Return (x, y) of the center of cell containing provided text 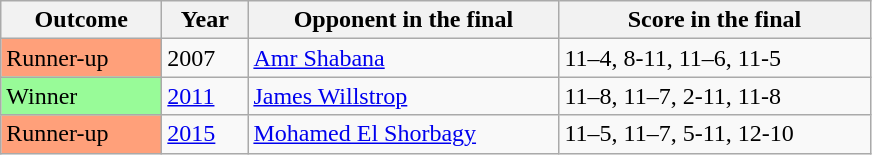
2011 (205, 96)
Score in the final (714, 20)
11–4, 8-11, 11–6, 11-5 (714, 58)
Winner (82, 96)
2007 (205, 58)
11–8, 11–7, 2-11, 11-8 (714, 96)
Amr Shabana (404, 58)
Opponent in the final (404, 20)
James Willstrop (404, 96)
Year (205, 20)
Outcome (82, 20)
2015 (205, 134)
Mohamed El Shorbagy (404, 134)
11–5, 11–7, 5-11, 12-10 (714, 134)
